Extract the (X, Y) coordinate from the center of the cell holding the provided text.  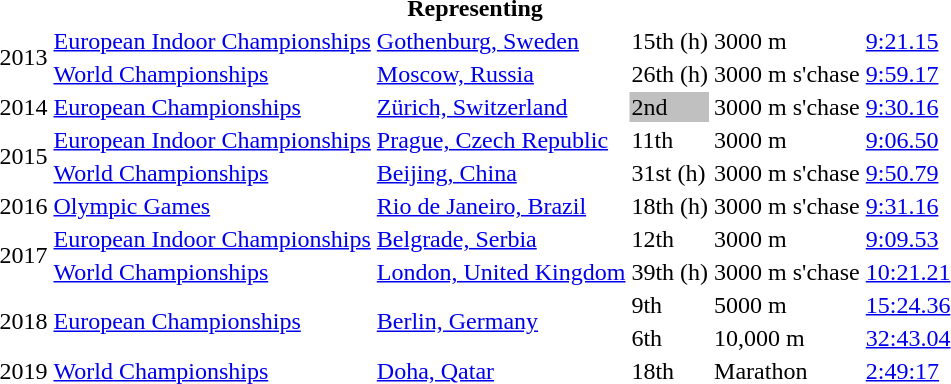
15th (h) (670, 41)
Rio de Janeiro, Brazil (501, 206)
11th (670, 140)
Beijing, China (501, 173)
2nd (670, 107)
39th (h) (670, 272)
Olympic Games (212, 206)
Moscow, Russia (501, 74)
18th (h) (670, 206)
31st (h) (670, 173)
Zürich, Switzerland (501, 107)
Berlin, Germany (501, 322)
12th (670, 239)
Gothenburg, Sweden (501, 41)
9th (670, 305)
Belgrade, Serbia (501, 239)
5000 m (788, 305)
Prague, Czech Republic (501, 140)
10,000 m (788, 338)
26th (h) (670, 74)
London, United Kingdom (501, 272)
6th (670, 338)
